Return the (X, Y) coordinate for the center point of the cell that contains the specified text.  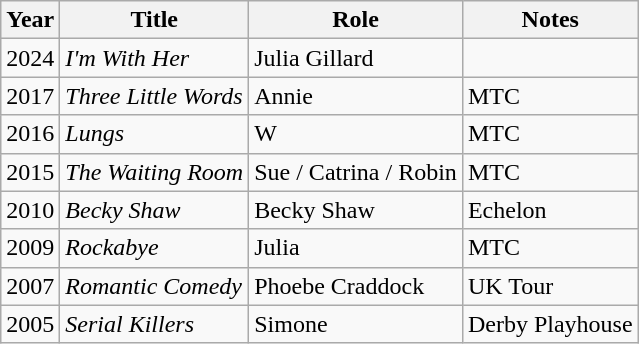
2007 (30, 286)
Julia Gillard (356, 58)
Phoebe Craddock (356, 286)
2016 (30, 134)
W (356, 134)
Serial Killers (154, 324)
Title (154, 20)
2009 (30, 248)
The Waiting Room (154, 172)
Derby Playhouse (550, 324)
Three Little Words (154, 96)
2015 (30, 172)
2024 (30, 58)
2017 (30, 96)
Simone (356, 324)
Notes (550, 20)
Rockabye (154, 248)
Year (30, 20)
2005 (30, 324)
I'm With Her (154, 58)
2010 (30, 210)
Annie (356, 96)
UK Tour (550, 286)
Julia (356, 248)
Sue / Catrina / Robin (356, 172)
Echelon (550, 210)
Lungs (154, 134)
Romantic Comedy (154, 286)
Role (356, 20)
